Capture the cell that displays the provided text and extract its (X, Y) central coordinate. 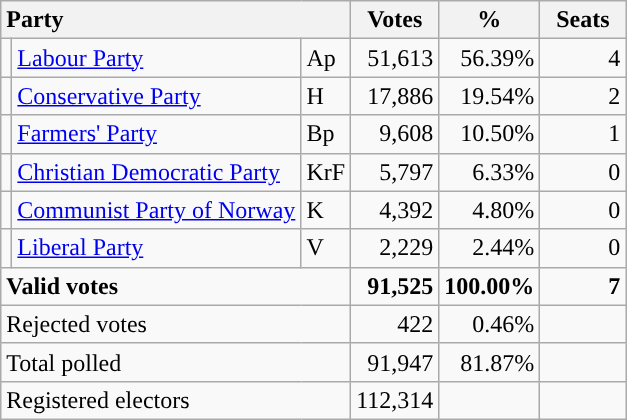
Labour Party (156, 58)
6.33% (490, 172)
17,886 (395, 96)
Rejected votes (176, 324)
7 (583, 286)
Valid votes (176, 286)
2.44% (490, 248)
19.54% (490, 96)
4 (583, 58)
Votes (395, 20)
112,314 (395, 400)
4.80% (490, 210)
81.87% (490, 362)
Communist Party of Norway (156, 210)
56.39% (490, 58)
51,613 (395, 58)
K (326, 210)
Party (176, 20)
2,229 (395, 248)
Total polled (176, 362)
Registered electors (176, 400)
2 (583, 96)
Liberal Party (156, 248)
91,525 (395, 286)
422 (395, 324)
% (490, 20)
4,392 (395, 210)
V (326, 248)
91,947 (395, 362)
0.46% (490, 324)
Conservative Party (156, 96)
5,797 (395, 172)
KrF (326, 172)
Seats (583, 20)
100.00% (490, 286)
Farmers' Party (156, 134)
Bp (326, 134)
1 (583, 134)
10.50% (490, 134)
9,608 (395, 134)
H (326, 96)
Christian Democratic Party (156, 172)
Ap (326, 58)
